Detect which cell encompasses the target text, then output its [X, Y] center coordinate. 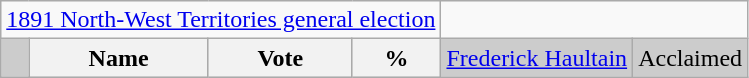
Acclaimed [690, 58]
% [396, 58]
1891 North-West Territories general election [221, 20]
Frederick Haultain [537, 58]
Name [119, 58]
Vote [280, 58]
